Locate the cell with the specified text and output its (x, y) center coordinate. 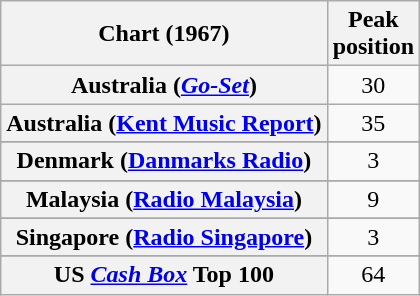
64 (373, 275)
30 (373, 85)
9 (373, 199)
Chart (1967) (164, 34)
Peakposition (373, 34)
US Cash Box Top 100 (164, 275)
35 (373, 123)
Singapore (Radio Singapore) (164, 237)
Malaysia (Radio Malaysia) (164, 199)
Australia (Go-Set) (164, 85)
Denmark (Danmarks Radio) (164, 161)
Australia (Kent Music Report) (164, 123)
